Detect which cell encompasses the target text, then output its [x, y] center coordinate. 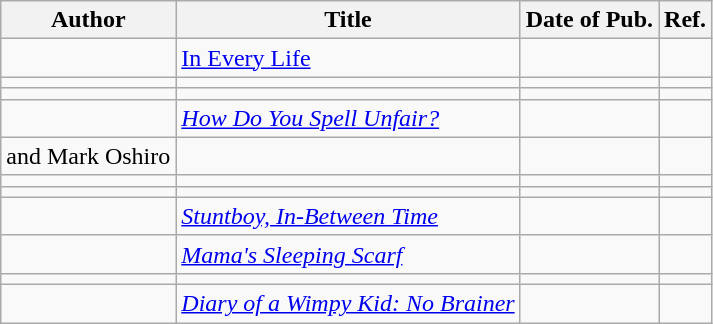
Diary of a Wimpy Kid: No Brainer [348, 303]
In Every Life [348, 58]
Ref. [686, 20]
How Do You Spell Unfair? [348, 118]
and Mark Oshiro [88, 156]
Mama's Sleeping Scarf [348, 254]
Author [88, 20]
Date of Pub. [589, 20]
Title [348, 20]
Stuntboy, In-Between Time [348, 216]
